Capture the cell that displays the provided text and extract its [X, Y] central coordinate. 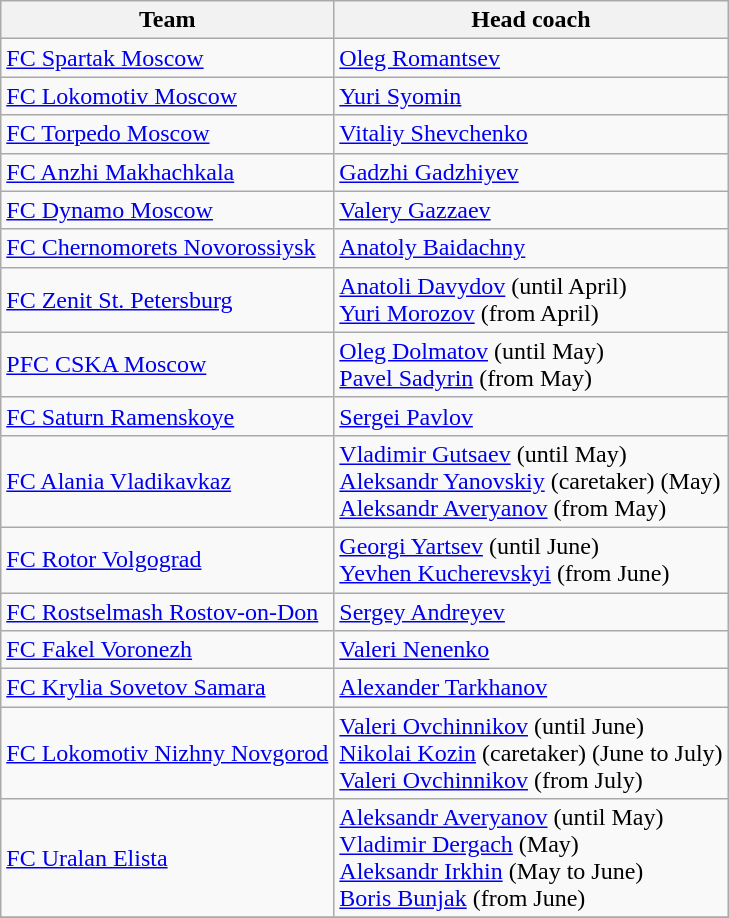
FC Anzhi Makhachkala [168, 172]
Anatoli Davydov (until April)Yuri Morozov (from April) [531, 300]
FC Lokomotiv Nizhny Novgorod [168, 753]
Georgi Yartsev (until June)Yevhen Kucherevskyi (from June) [531, 560]
Valeri Nenenko [531, 650]
Gadzhi Gadzhiyev [531, 172]
Anatoly Baidachny [531, 248]
FC Krylia Sovetov Samara [168, 688]
Aleksandr Averyanov (until May)Vladimir Dergach (May)Aleksandr Irkhin (May to June)Boris Bunjak (from June) [531, 858]
FC Torpedo Moscow [168, 134]
Alexander Tarkhanov [531, 688]
FC Uralan Elista [168, 858]
Oleg Romantsev [531, 58]
FC Fakel Voronezh [168, 650]
FC Alania Vladikavkaz [168, 481]
Vladimir Gutsaev (until May)Aleksandr Yanovskiy (caretaker) (May)Aleksandr Averyanov (from May) [531, 481]
Yuri Syomin [531, 96]
Vitaliy Shevchenko [531, 134]
Valery Gazzaev [531, 210]
Head coach [531, 20]
PFC CSKA Moscow [168, 364]
FC Dynamo Moscow [168, 210]
Sergei Pavlov [531, 416]
FC Spartak Moscow [168, 58]
Oleg Dolmatov (until May)Pavel Sadyrin (from May) [531, 364]
FC Rostselmash Rostov-on-Don [168, 611]
FC Rotor Volgograd [168, 560]
FC Chernomorets Novorossiysk [168, 248]
Team [168, 20]
Valeri Ovchinnikov (until June)Nikolai Kozin (caretaker) (June to July)Valeri Ovchinnikov (from July) [531, 753]
FC Saturn Ramenskoye [168, 416]
Sergey Andreyev [531, 611]
FC Zenit St. Petersburg [168, 300]
FC Lokomotiv Moscow [168, 96]
